Detect which cell encompasses the target text, then output its [x, y] center coordinate. 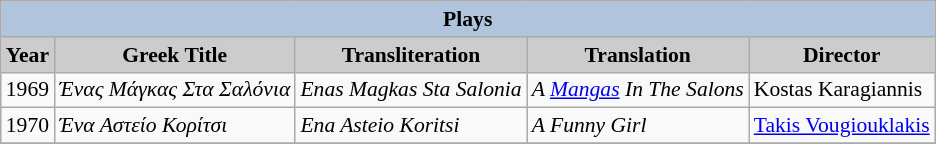
A Mangas In The Salons [638, 90]
Transliteration [410, 55]
Ena Asteio Koritsi [410, 126]
1969 [28, 90]
Greek Title [174, 55]
1970 [28, 126]
Takis Vougiouklakis [842, 126]
Year [28, 55]
A Funny Girl [638, 126]
Plays [468, 19]
Ένα Αστείο Κορίτσι [174, 126]
Director [842, 55]
Kostas Karagiannis [842, 90]
Enas Magkas Sta Salonia [410, 90]
Translation [638, 55]
Ένας Μάγκας Στα Σαλόνια [174, 90]
